Extract the [X, Y] coordinate from the center of the cell holding the provided text.  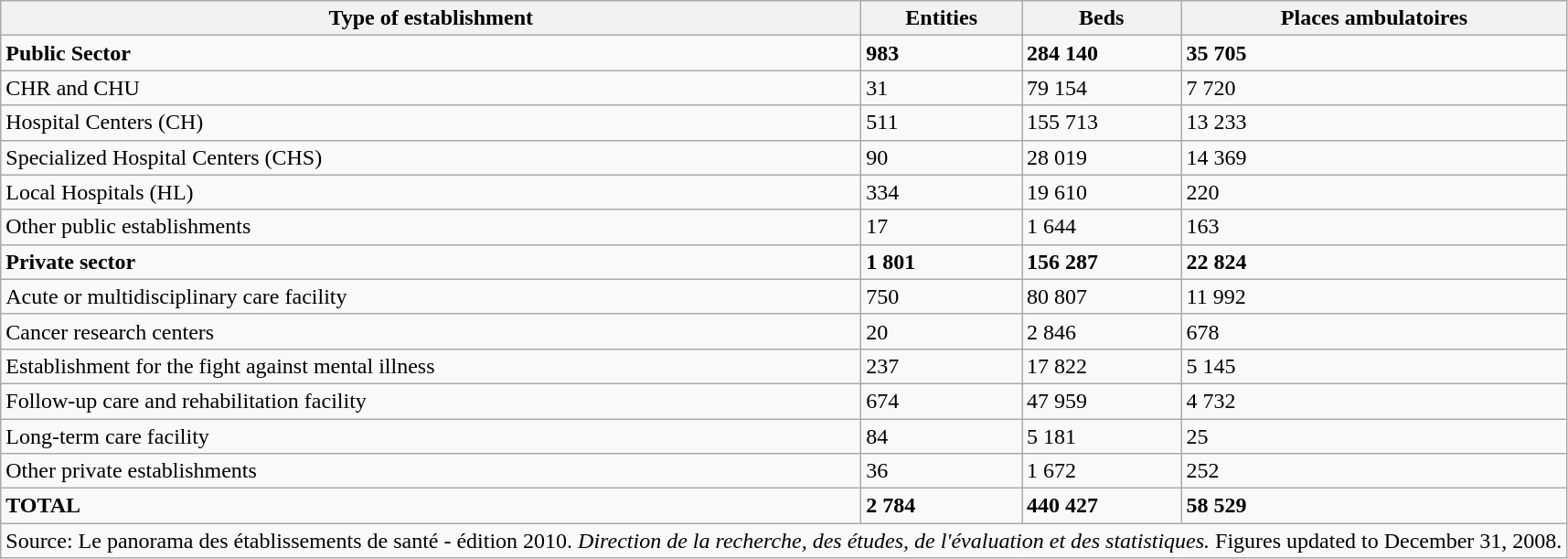
17 [942, 227]
Follow-up care and rehabilitation facility [432, 401]
983 [942, 53]
2 846 [1102, 331]
36 [942, 471]
237 [942, 366]
156 287 [1102, 262]
1 644 [1102, 227]
11 992 [1374, 296]
79 154 [1102, 88]
220 [1374, 192]
Beds [1102, 18]
Cancer research centers [432, 331]
TOTAL [432, 506]
Long-term care facility [432, 436]
84 [942, 436]
47 959 [1102, 401]
Other private establishments [432, 471]
7 720 [1374, 88]
1 672 [1102, 471]
Specialized Hospital Centers (CHS) [432, 157]
Establishment for the fight against mental illness [432, 366]
Acute or multidisciplinary care facility [432, 296]
4 732 [1374, 401]
678 [1374, 331]
5 181 [1102, 436]
750 [942, 296]
252 [1374, 471]
440 427 [1102, 506]
1 801 [942, 262]
5 145 [1374, 366]
163 [1374, 227]
Other public establishments [432, 227]
13 233 [1374, 123]
Entities [942, 18]
14 369 [1374, 157]
Type of establishment [432, 18]
31 [942, 88]
80 807 [1102, 296]
Public Sector [432, 53]
2 784 [942, 506]
Hospital Centers (CH) [432, 123]
CHR and CHU [432, 88]
58 529 [1374, 506]
90 [942, 157]
19 610 [1102, 192]
Places ambulatoires [1374, 18]
Private sector [432, 262]
28 019 [1102, 157]
155 713 [1102, 123]
35 705 [1374, 53]
Local Hospitals (HL) [432, 192]
20 [942, 331]
22 824 [1374, 262]
17 822 [1102, 366]
284 140 [1102, 53]
334 [942, 192]
25 [1374, 436]
674 [942, 401]
511 [942, 123]
